Identify which cell holds the provided text, then report its [X, Y] central coordinate. 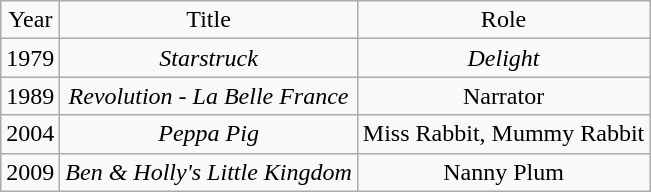
Revolution - La Belle France [209, 96]
Delight [503, 58]
Miss Rabbit, Mummy Rabbit [503, 134]
Nanny Plum [503, 172]
Title [209, 20]
Starstruck [209, 58]
Year [30, 20]
Role [503, 20]
2004 [30, 134]
Ben & Holly's Little Kingdom [209, 172]
Peppa Pig [209, 134]
1979 [30, 58]
1989 [30, 96]
Narrator [503, 96]
2009 [30, 172]
